Return (X, Y) of the center of cell containing provided text 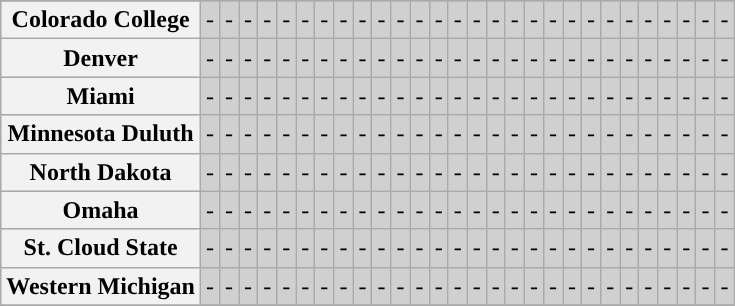
North Dakota (101, 172)
Western Michigan (101, 286)
Denver (101, 58)
Miami (101, 96)
St. Cloud State (101, 248)
Minnesota Duluth (101, 134)
Omaha (101, 210)
Colorado College (101, 20)
